Output the (x, y) coordinate of the center of the cell containing the given text.  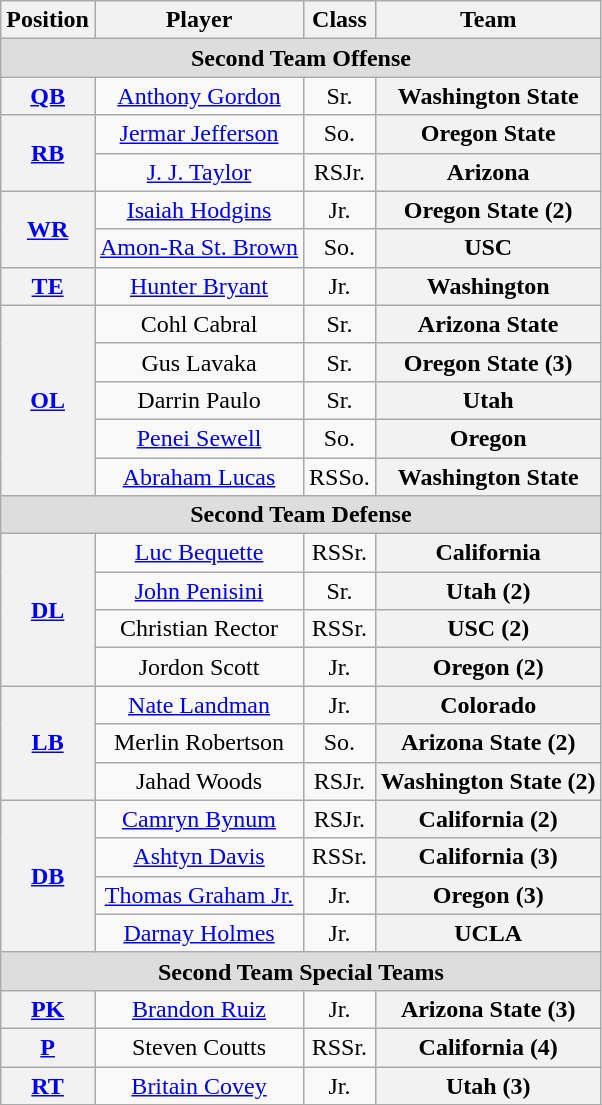
USC (2) (488, 629)
Anthony Gordon (198, 96)
Luc Bequette (198, 553)
Oregon State (3) (488, 362)
Thomas Graham Jr. (198, 895)
RB (48, 153)
Arizona (488, 172)
TE (48, 286)
Utah (3) (488, 1085)
Arizona State (2) (488, 743)
P (48, 1047)
Brandon Ruiz (198, 1009)
Hunter Bryant (198, 286)
DL (48, 610)
QB (48, 96)
WR (48, 229)
Camryn Bynum (198, 819)
Christian Rector (198, 629)
Gus Lavaka (198, 362)
PK (48, 1009)
Oregon State (2) (488, 210)
Utah (2) (488, 591)
Ashtyn Davis (198, 857)
Jermar Jefferson (198, 134)
LB (48, 743)
Darnay Holmes (198, 933)
Washington (488, 286)
Second Team Offense (301, 58)
Utah (488, 400)
Player (198, 20)
RT (48, 1085)
USC (488, 248)
Arizona State (488, 324)
John Penisini (198, 591)
Abraham Lucas (198, 477)
J. J. Taylor (198, 172)
Merlin Robertson (198, 743)
DB (48, 876)
Team (488, 20)
Cohl Cabral (198, 324)
Nate Landman (198, 705)
California (488, 553)
OL (48, 400)
Britain Covey (198, 1085)
Class (340, 20)
Second Team Special Teams (301, 971)
Oregon (2) (488, 667)
Arizona State (3) (488, 1009)
Second Team Defense (301, 515)
Isaiah Hodgins (198, 210)
Position (48, 20)
Oregon (3) (488, 895)
California (2) (488, 819)
RSSo. (340, 477)
Jahad Woods (198, 781)
Amon-Ra St. Brown (198, 248)
Darrin Paulo (198, 400)
Oregon (488, 438)
Steven Coutts (198, 1047)
Colorado (488, 705)
Jordon Scott (198, 667)
California (3) (488, 857)
California (4) (488, 1047)
Oregon State (488, 134)
Washington State (2) (488, 781)
Penei Sewell (198, 438)
UCLA (488, 933)
